For the text-containing cell, return its midpoint in [x, y] coordinate format. 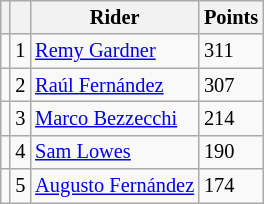
Points [231, 17]
214 [231, 118]
311 [231, 51]
Remy Gardner [114, 51]
Raúl Fernández [114, 85]
Augusto Fernández [114, 186]
190 [231, 152]
307 [231, 85]
4 [20, 152]
Rider [114, 17]
3 [20, 118]
2 [20, 85]
5 [20, 186]
1 [20, 51]
Marco Bezzecchi [114, 118]
Sam Lowes [114, 152]
174 [231, 186]
